From the cell containing the given text, extract its center point as [x, y] coordinate. 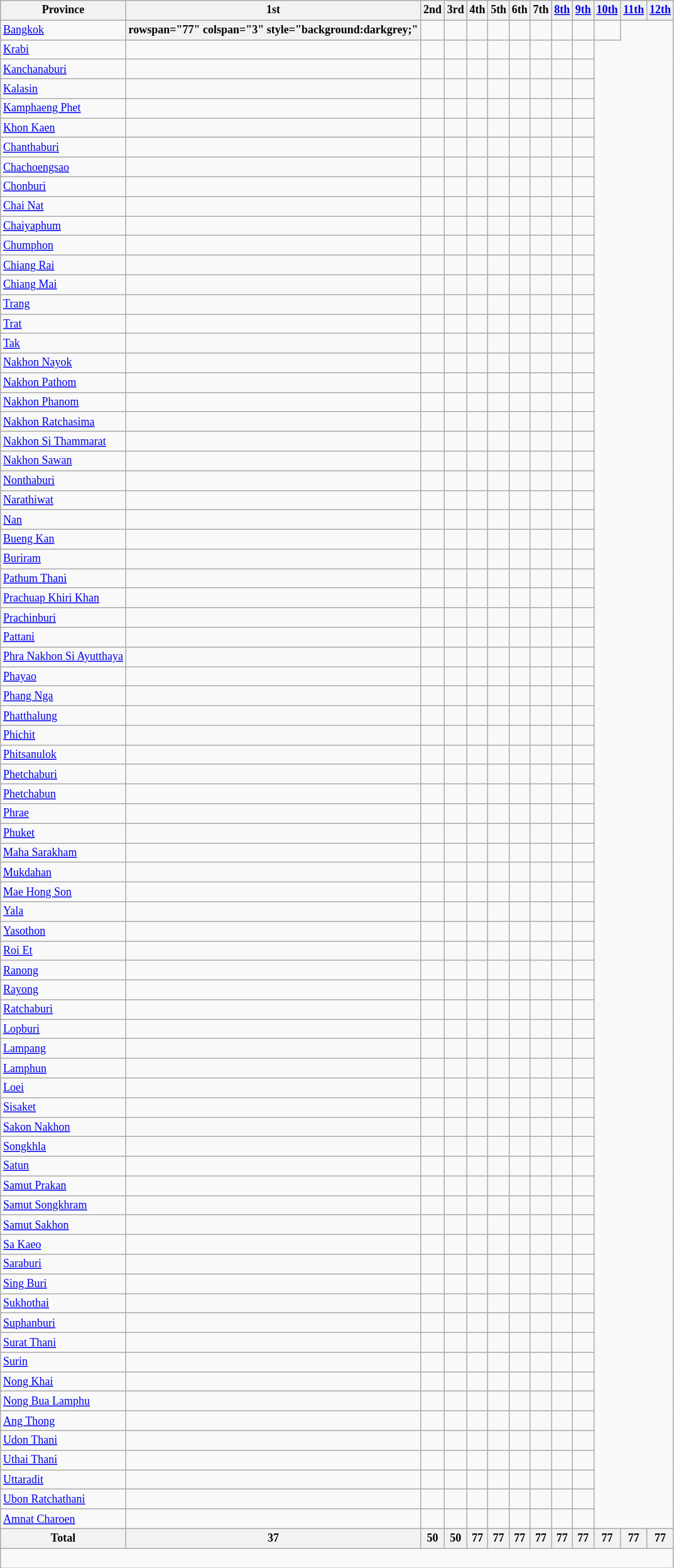
11th [634, 10]
Nan [63, 519]
Yasothon [63, 931]
Bangkok [63, 30]
Sing Buri [63, 1283]
Phatthalung [63, 715]
Nakhon Sawan [63, 461]
Kanchanaburi [63, 69]
Nong Bua Lamphu [63, 1401]
3rd [455, 10]
Maha Sarakham [63, 852]
rowspan="77" colspan="3" style="background:darkgrey;" [273, 30]
Phrae [63, 813]
Samut Sakhon [63, 1224]
Sisaket [63, 1107]
Surat Thani [63, 1342]
8th [562, 10]
Mukdahan [63, 872]
Lampang [63, 1048]
Phichit [63, 735]
Phetchaburi [63, 774]
Phetchabun [63, 794]
6th [519, 10]
10th [607, 10]
Ang Thong [63, 1420]
Khon Kaen [63, 128]
Nakhon Si Thammarat [63, 441]
Nakhon Nayok [63, 363]
12th [661, 10]
Chumphon [63, 245]
Suphanburi [63, 1322]
Phitsanulok [63, 754]
Chachoengsao [63, 167]
Total [63, 1538]
Nakhon Phanom [63, 402]
Phuket [63, 833]
Samut Prakan [63, 1185]
Prachinburi [63, 617]
Nong Khai [63, 1381]
Bueng Kan [63, 539]
Trat [63, 324]
Phang Nga [63, 696]
Chiang Mai [63, 284]
Phra Nakhon Si Ayutthaya [63, 656]
Chiang Rai [63, 265]
Saraburi [63, 1264]
Pattani [63, 637]
Uthai Thani [63, 1459]
Songkhla [63, 1146]
Yala [63, 911]
Buriram [63, 559]
Roi Et [63, 950]
Surin [63, 1362]
Uttaradit [63, 1479]
Narathiwat [63, 500]
9th [584, 10]
Samut Songkhram [63, 1205]
Kalasin [63, 88]
7th [541, 10]
Lamphun [63, 1068]
Mae Hong Son [63, 891]
Sukhothai [63, 1303]
37 [273, 1538]
Nakhon Ratchasima [63, 421]
Amnat Charoen [63, 1518]
Sa Kaeo [63, 1244]
Nonthaburi [63, 480]
Ratchaburi [63, 1009]
Kamphaeng Phet [63, 108]
Loei [63, 1087]
Krabi [63, 49]
Chai Nat [63, 206]
Sakon Nakhon [63, 1127]
4th [477, 10]
Phayao [63, 676]
Chanthaburi [63, 147]
1st [273, 10]
Udon Thani [63, 1440]
2nd [433, 10]
Province [63, 10]
Ranong [63, 970]
Prachuap Khiri Khan [63, 598]
Chaiyaphum [63, 226]
Ubon Ratchathani [63, 1499]
Lopburi [63, 1029]
Trang [63, 304]
Nakhon Pathom [63, 382]
Satun [63, 1166]
Tak [63, 343]
Chonburi [63, 186]
Pathum Thani [63, 578]
5th [499, 10]
Rayong [63, 989]
